Return the (x, y) coordinate for the center point of the cell that contains the specified text.  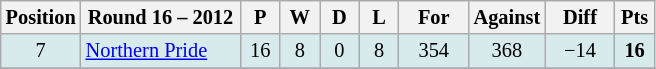
7 (41, 51)
−14 (580, 51)
For (434, 17)
W (300, 17)
Round 16 – 2012 (161, 17)
Against (508, 17)
Position (41, 17)
Diff (580, 17)
354 (434, 51)
D (340, 17)
L (379, 17)
368 (508, 51)
Northern Pride (161, 51)
0 (340, 51)
P (260, 17)
Pts (635, 17)
